Return the (X, Y) coordinate for the center point of the cell that contains the specified text.  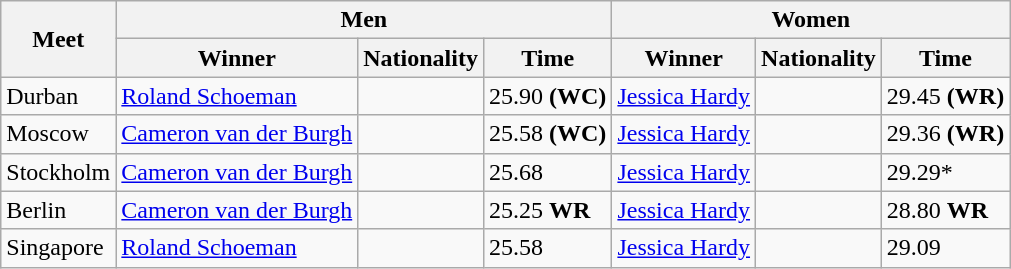
29.36 (WR) (945, 134)
28.80 WR (945, 210)
25.90 (WC) (547, 96)
29.09 (945, 248)
Singapore (58, 248)
25.58 (547, 248)
Meet (58, 39)
Berlin (58, 210)
Moscow (58, 134)
25.68 (547, 172)
Stockholm (58, 172)
Men (364, 20)
29.45 (WR) (945, 96)
29.29* (945, 172)
Durban (58, 96)
Women (811, 20)
25.25 WR (547, 210)
25.58 (WC) (547, 134)
